Pinpoint the cell where the given text exists, returning its [x, y] midpoint coordinate. 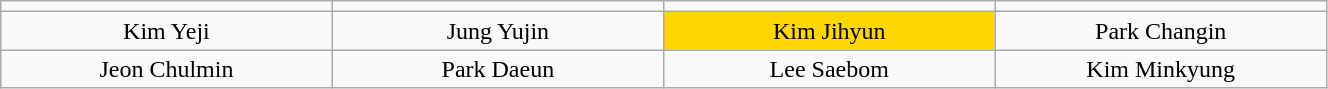
Lee Saebom [830, 69]
Park Changin [1160, 31]
Kim Jihyun [830, 31]
Kim Yeji [166, 31]
Park Daeun [498, 69]
Jung Yujin [498, 31]
Kim Minkyung [1160, 69]
Jeon Chulmin [166, 69]
